Extract the (x, y) coordinate from the center of the cell holding the provided text.  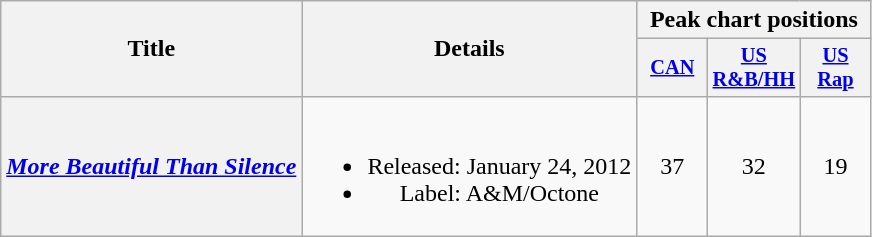
CAN (672, 68)
Title (152, 49)
USRap (836, 68)
Details (470, 49)
USR&B/HH (754, 68)
Released: January 24, 2012Label: A&M/Octone (470, 166)
19 (836, 166)
37 (672, 166)
More Beautiful Than Silence (152, 166)
32 (754, 166)
Peak chart positions (754, 20)
